Pinpoint the cell where the given text exists, returning its (x, y) midpoint coordinate. 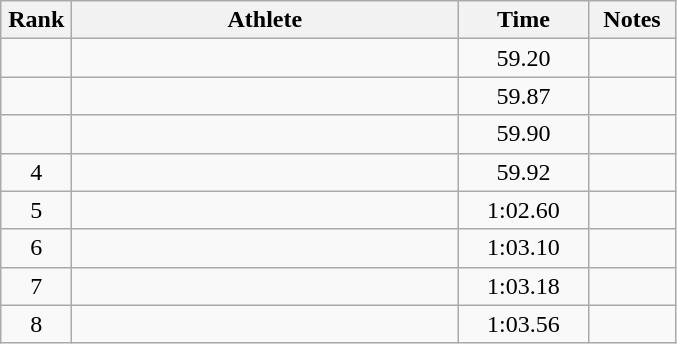
6 (36, 248)
Athlete (265, 20)
1:03.18 (524, 286)
4 (36, 172)
59.92 (524, 172)
Time (524, 20)
59.20 (524, 58)
Rank (36, 20)
8 (36, 324)
1:03.56 (524, 324)
59.87 (524, 96)
7 (36, 286)
1:02.60 (524, 210)
59.90 (524, 134)
5 (36, 210)
1:03.10 (524, 248)
Notes (632, 20)
